Identify which cell holds the provided text, then report its [X, Y] central coordinate. 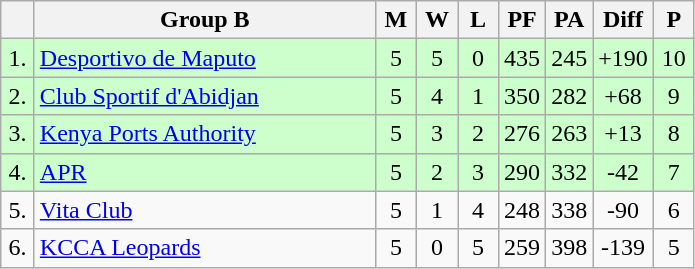
4. [18, 172]
+190 [624, 58]
276 [522, 134]
350 [522, 96]
10 [674, 58]
-90 [624, 210]
3. [18, 134]
Group B [204, 20]
245 [570, 58]
PF [522, 20]
PA [570, 20]
Kenya Ports Authority [204, 134]
435 [522, 58]
M [396, 20]
332 [570, 172]
-139 [624, 248]
L [478, 20]
7 [674, 172]
Club Sportif d'Abidjan [204, 96]
2. [18, 96]
Vita Club [204, 210]
259 [522, 248]
KCCA Leopards [204, 248]
APR [204, 172]
-42 [624, 172]
9 [674, 96]
+68 [624, 96]
282 [570, 96]
5. [18, 210]
Desportivo de Maputo [204, 58]
8 [674, 134]
P [674, 20]
338 [570, 210]
6 [674, 210]
+13 [624, 134]
Diff [624, 20]
263 [570, 134]
290 [522, 172]
1. [18, 58]
6. [18, 248]
398 [570, 248]
W [436, 20]
248 [522, 210]
